Output the (x, y) coordinate of the center of the cell containing the given text.  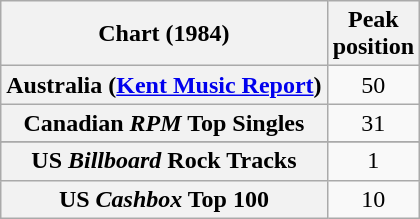
US Billboard Rock Tracks (164, 161)
Peakposition (373, 34)
Australia (Kent Music Report) (164, 85)
1 (373, 161)
31 (373, 123)
US Cashbox Top 100 (164, 199)
50 (373, 85)
Canadian RPM Top Singles (164, 123)
Chart (1984) (164, 34)
10 (373, 199)
